For the text-containing cell, return its midpoint in [X, Y] coordinate format. 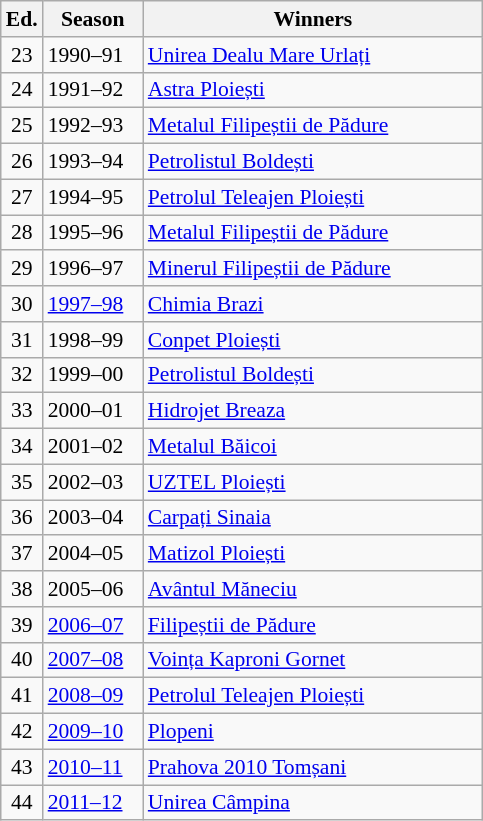
31 [22, 340]
2005–06 [93, 589]
1991–92 [93, 90]
1996–97 [93, 269]
2010–11 [93, 767]
Hidrojet Breaza [313, 411]
1995–96 [93, 233]
Metalul Băicoi [313, 447]
25 [22, 126]
2000–01 [93, 411]
43 [22, 767]
Conpet Ploiești [313, 340]
2009–10 [93, 732]
1993–94 [93, 162]
2007–08 [93, 660]
28 [22, 233]
35 [22, 482]
27 [22, 197]
44 [22, 803]
2001–02 [93, 447]
39 [22, 625]
Matizol Ploiești [313, 554]
42 [22, 732]
2003–04 [93, 518]
37 [22, 554]
1998–99 [93, 340]
33 [22, 411]
23 [22, 55]
1999–00 [93, 375]
1994–95 [93, 197]
2004–05 [93, 554]
Plopeni [313, 732]
Voința Kaproni Gornet [313, 660]
34 [22, 447]
1992–93 [93, 126]
32 [22, 375]
29 [22, 269]
Ed. [22, 19]
40 [22, 660]
26 [22, 162]
38 [22, 589]
41 [22, 696]
Avântul Măneciu [313, 589]
1997–98 [93, 304]
36 [22, 518]
Prahova 2010 Tomșani [313, 767]
Minerul Filipeștii de Pădure [313, 269]
1990–91 [93, 55]
30 [22, 304]
2002–03 [93, 482]
Unirea Câmpina [313, 803]
Filipeștii de Pădure [313, 625]
2006–07 [93, 625]
UZTEL Ploiești [313, 482]
Winners [313, 19]
Chimia Brazi [313, 304]
2011–12 [93, 803]
Unirea Dealu Mare Urlați [313, 55]
2008–09 [93, 696]
Season [93, 19]
Astra Ploiești [313, 90]
Carpați Sinaia [313, 518]
24 [22, 90]
